From the cell containing the given text, extract its center point as [x, y] coordinate. 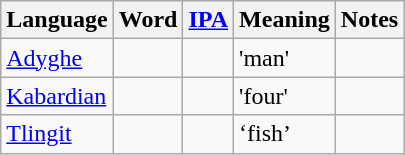
Meaning [285, 20]
Notes [369, 20]
‘fish’ [285, 134]
IPA [208, 20]
'man' [285, 58]
Adyghe [57, 58]
Word [148, 20]
'four' [285, 96]
Kabardian [57, 96]
Tlingit [57, 134]
Language [57, 20]
